Output the [x, y] coordinate of the center of the cell containing the given text.  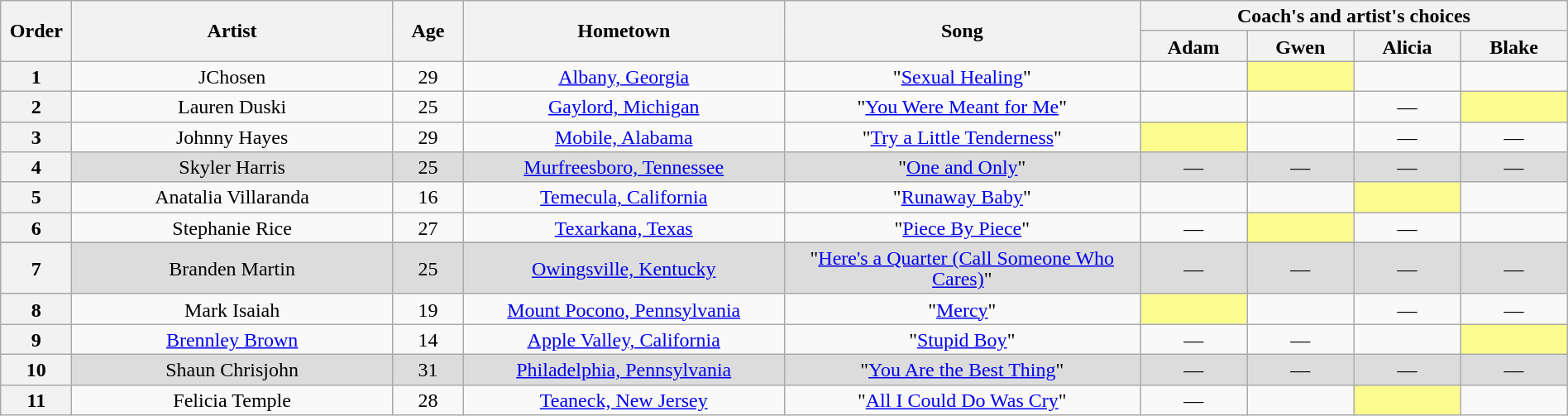
"Sexual Healing" [963, 76]
Shaun Chrisjohn [232, 369]
Age [428, 31]
3 [36, 137]
"Piece By Piece" [963, 228]
10 [36, 369]
Brennley Brown [232, 339]
Murfreesboro, Tennessee [624, 167]
Coach's and artist's choices [1355, 17]
Philadelphia, Pennsylvania [624, 369]
"Stupid Boy" [963, 339]
"All I Could Do Was Cry" [963, 400]
Owingsville, Kentucky [624, 268]
"Mercy" [963, 309]
Order [36, 31]
5 [36, 197]
7 [36, 268]
4 [36, 167]
Adam [1194, 46]
Artist [232, 31]
Johnny Hayes [232, 137]
JChosen [232, 76]
27 [428, 228]
1 [36, 76]
14 [428, 339]
Stephanie Rice [232, 228]
Mobile, Alabama [624, 137]
Hometown [624, 31]
19 [428, 309]
Branden Martin [232, 268]
Alicia [1408, 46]
28 [428, 400]
"Here's a Quarter (Call Someone Who Cares)" [963, 268]
11 [36, 400]
Texarkana, Texas [624, 228]
"You Were Meant for Me" [963, 106]
Gaylord, Michigan [624, 106]
"Runaway Baby" [963, 197]
Blake [1513, 46]
31 [428, 369]
Albany, Georgia [624, 76]
Anatalia Villaranda [232, 197]
Mark Isaiah [232, 309]
Felicia Temple [232, 400]
Skyler Harris [232, 167]
8 [36, 309]
16 [428, 197]
"Try a Little Tenderness" [963, 137]
Song [963, 31]
Gwen [1300, 46]
9 [36, 339]
Mount Pocono, Pennsylvania [624, 309]
2 [36, 106]
Lauren Duski [232, 106]
Apple Valley, California [624, 339]
"One and Only" [963, 167]
6 [36, 228]
"You Are the Best Thing" [963, 369]
Teaneck, New Jersey [624, 400]
Temecula, California [624, 197]
